Locate the cell with the specified text and output its [X, Y] center coordinate. 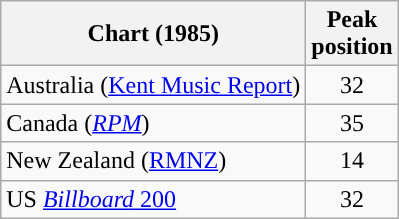
US Billboard 200 [154, 199]
Canada (RPM) [154, 123]
14 [352, 161]
Peakposition [352, 34]
New Zealand (RMNZ) [154, 161]
Chart (1985) [154, 34]
Australia (Kent Music Report) [154, 85]
35 [352, 123]
